Find where the given text appears and provide that cell's center as [X, Y] coordinate. 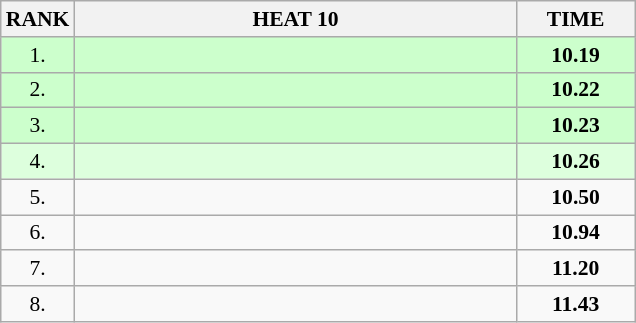
6. [38, 233]
HEAT 10 [295, 19]
5. [38, 197]
TIME [576, 19]
8. [38, 304]
10.23 [576, 126]
11.43 [576, 304]
10.50 [576, 197]
10.22 [576, 90]
1. [38, 55]
7. [38, 269]
10.19 [576, 55]
4. [38, 162]
11.20 [576, 269]
10.26 [576, 162]
RANK [38, 19]
2. [38, 90]
10.94 [576, 233]
3. [38, 126]
